Return [x, y] of the center of cell containing provided text 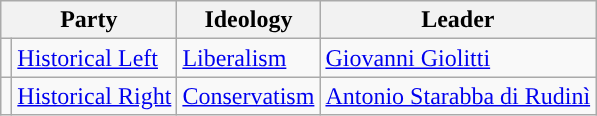
Historical Right [94, 96]
Ideology [248, 20]
Conservatism [248, 96]
Antonio Starabba di Rudinì [458, 96]
Liberalism [248, 58]
Party [89, 20]
Giovanni Giolitti [458, 58]
Historical Left [94, 58]
Leader [458, 20]
